Detect which cell encompasses the target text, then output its (X, Y) center coordinate. 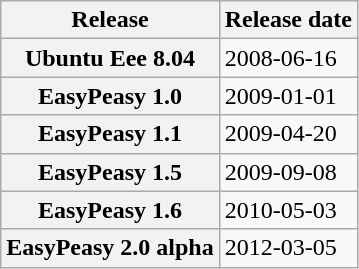
2009-04-20 (288, 134)
EasyPeasy 2.0 alpha (110, 248)
2008-06-16 (288, 58)
EasyPeasy 1.6 (110, 210)
2010-05-03 (288, 210)
2009-01-01 (288, 96)
Release date (288, 20)
2009-09-08 (288, 172)
2012-03-05 (288, 248)
EasyPeasy 1.0 (110, 96)
Release (110, 20)
EasyPeasy 1.5 (110, 172)
EasyPeasy 1.1 (110, 134)
Ubuntu Eee 8.04 (110, 58)
